Capture the cell that displays the provided text and extract its (x, y) central coordinate. 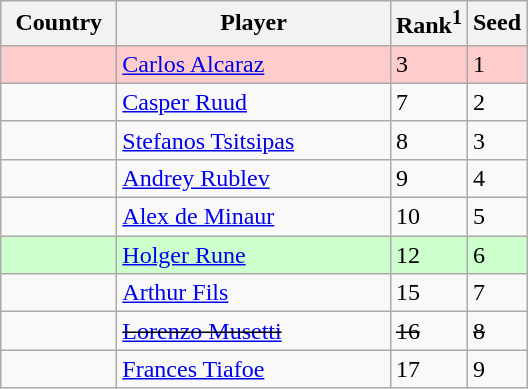
15 (428, 293)
Player (254, 24)
6 (496, 255)
10 (428, 217)
12 (428, 255)
1 (496, 64)
Seed (496, 24)
Carlos Alcaraz (254, 64)
Rank1 (428, 24)
Frances Tiafoe (254, 369)
Country (59, 24)
Lorenzo Musetti (254, 331)
5 (496, 217)
Andrey Rublev (254, 178)
Casper Ruud (254, 102)
Arthur Fils (254, 293)
Stefanos Tsitsipas (254, 140)
17 (428, 369)
2 (496, 102)
4 (496, 178)
Holger Rune (254, 255)
Alex de Minaur (254, 217)
16 (428, 331)
